Return the (x, y) coordinate for the center point of the cell that contains the specified text.  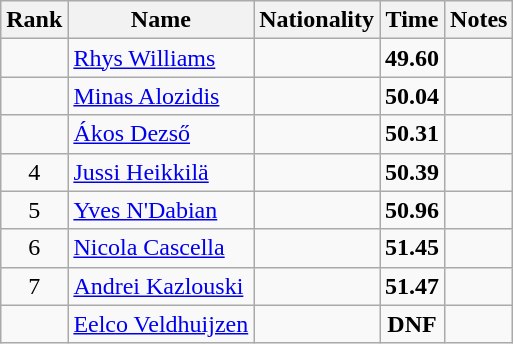
Andrei Kazlouski (161, 286)
Notes (479, 20)
50.04 (412, 96)
Rank (34, 20)
50.31 (412, 134)
Jussi Heikkilä (161, 172)
Name (161, 20)
Ákos Dezső (161, 134)
7 (34, 286)
Nicola Cascella (161, 248)
50.39 (412, 172)
4 (34, 172)
49.60 (412, 58)
Minas Alozidis (161, 96)
Time (412, 20)
6 (34, 248)
51.47 (412, 286)
Eelco Veldhuijzen (161, 324)
Rhys Williams (161, 58)
5 (34, 210)
50.96 (412, 210)
51.45 (412, 248)
Nationality (317, 20)
Yves N'Dabian (161, 210)
DNF (412, 324)
